Return (x, y) of the center of cell containing provided text 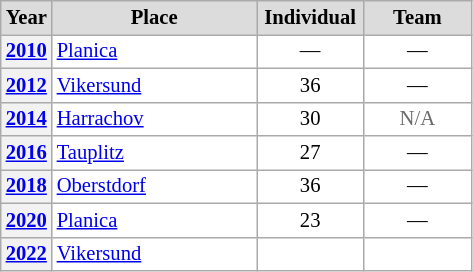
2010 (26, 51)
30 (310, 119)
Tauplitz (154, 153)
Individual (310, 17)
27 (310, 153)
N/A (418, 119)
2014 (26, 119)
2012 (26, 85)
Place (154, 17)
Year (26, 17)
Team (418, 17)
23 (310, 220)
Oberstdorf (154, 186)
2022 (26, 254)
2016 (26, 153)
Harrachov (154, 119)
2020 (26, 220)
2018 (26, 186)
